Return the [X, Y] coordinate for the center point of the cell that contains the specified text.  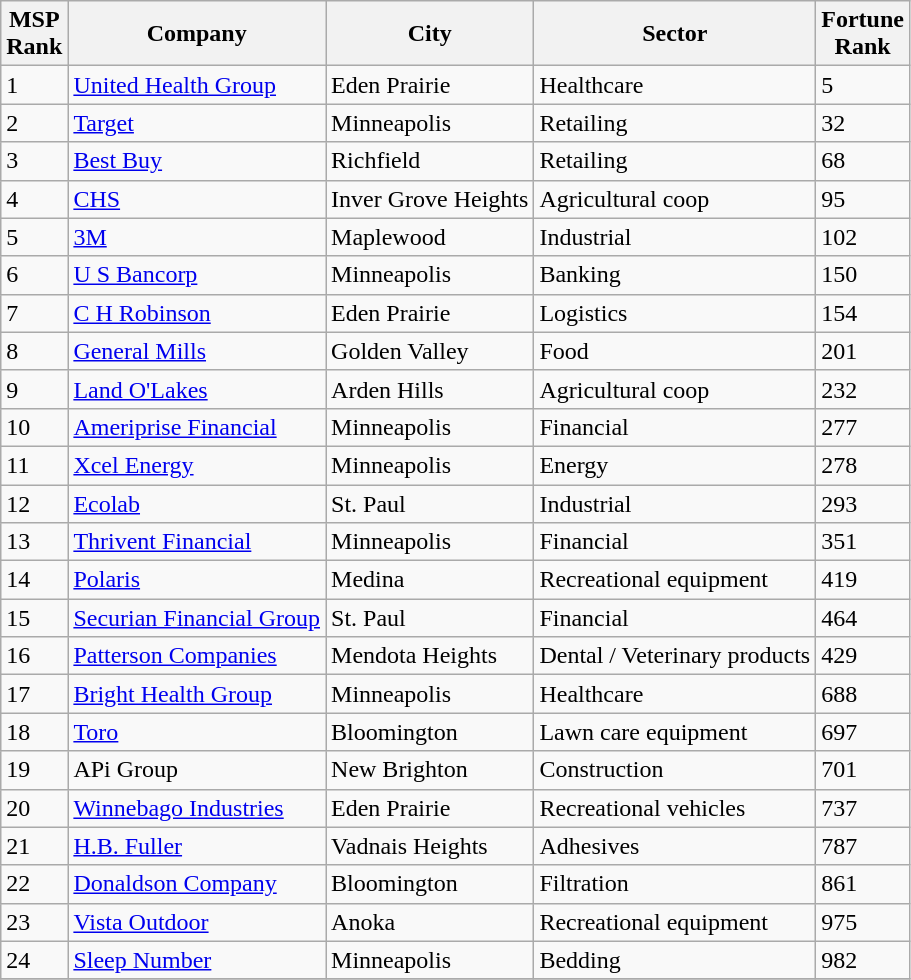
14 [34, 580]
Land O'Lakes [197, 389]
15 [34, 618]
3 [34, 161]
Banking [675, 275]
Donaldson Company [197, 884]
City [430, 34]
Golden Valley [430, 351]
22 [34, 884]
982 [863, 960]
Energy [675, 465]
Dental / Veterinary products [675, 656]
6 [34, 275]
278 [863, 465]
MSPRank [34, 34]
Xcel Energy [197, 465]
Richfield [430, 161]
Target [197, 123]
Sector [675, 34]
10 [34, 427]
U S Bancorp [197, 275]
429 [863, 656]
1 [34, 85]
Logistics [675, 313]
New Brighton [430, 770]
701 [863, 770]
Lawn care equipment [675, 732]
Patterson Companies [197, 656]
Filtration [675, 884]
32 [863, 123]
24 [34, 960]
Vista Outdoor [197, 922]
293 [863, 503]
General Mills [197, 351]
21 [34, 846]
Food [675, 351]
16 [34, 656]
H.B. Fuller [197, 846]
17 [34, 694]
9 [34, 389]
Medina [430, 580]
Bedding [675, 960]
Arden Hills [430, 389]
Maplewood [430, 237]
19 [34, 770]
Thrivent Financial [197, 542]
Mendota Heights [430, 656]
Bright Health Group [197, 694]
3M [197, 237]
232 [863, 389]
975 [863, 922]
351 [863, 542]
CHS [197, 199]
Company [197, 34]
Vadnais Heights [430, 846]
419 [863, 580]
C H Robinson [197, 313]
Inver Grove Heights [430, 199]
8 [34, 351]
United Health Group [197, 85]
697 [863, 732]
150 [863, 275]
APi Group [197, 770]
Construction [675, 770]
18 [34, 732]
688 [863, 694]
13 [34, 542]
737 [863, 808]
Recreational vehicles [675, 808]
861 [863, 884]
Toro [197, 732]
Winnebago Industries [197, 808]
68 [863, 161]
FortuneRank [863, 34]
2 [34, 123]
7 [34, 313]
Ecolab [197, 503]
12 [34, 503]
Adhesives [675, 846]
Anoka [430, 922]
787 [863, 846]
20 [34, 808]
464 [863, 618]
11 [34, 465]
Securian Financial Group [197, 618]
201 [863, 351]
277 [863, 427]
Polaris [197, 580]
Sleep Number [197, 960]
23 [34, 922]
102 [863, 237]
95 [863, 199]
Ameriprise Financial [197, 427]
154 [863, 313]
Best Buy [197, 161]
4 [34, 199]
